Determine the (X, Y) coordinate at the center of the cell enclosing the given text.  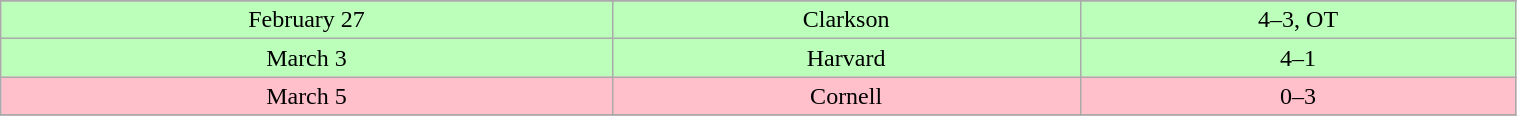
Cornell (846, 96)
Clarkson (846, 20)
0–3 (1298, 96)
Harvard (846, 58)
March 5 (306, 96)
February 27 (306, 20)
4–3, OT (1298, 20)
March 3 (306, 58)
4–1 (1298, 58)
